Locate the cell with the specified text and output its (x, y) center coordinate. 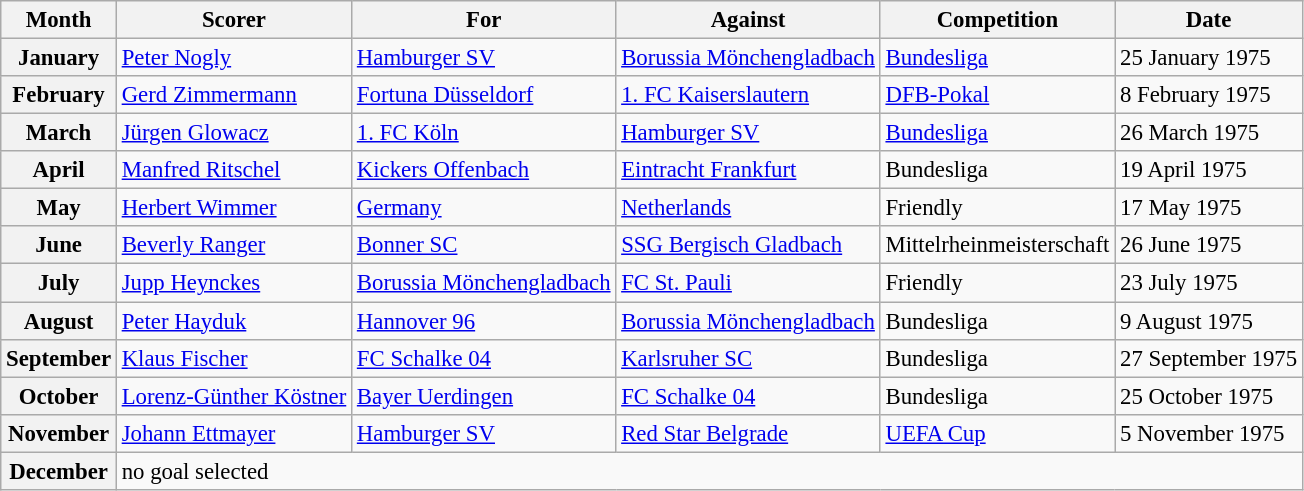
June (59, 245)
Lorenz-Günther Köstner (234, 396)
Month (59, 20)
23 July 1975 (1209, 283)
Bonner SC (484, 245)
Bayer Uerdingen (484, 396)
no goal selected (709, 471)
January (59, 58)
25 January 1975 (1209, 58)
May (59, 208)
February (59, 95)
17 May 1975 (1209, 208)
FC St. Pauli (748, 283)
October (59, 396)
1. FC Kaiserslautern (748, 95)
Jupp Heynckes (234, 283)
Herbert Wimmer (234, 208)
Eintracht Frankfurt (748, 170)
26 March 1975 (1209, 133)
Peter Hayduk (234, 321)
November (59, 433)
8 February 1975 (1209, 95)
5 November 1975 (1209, 433)
Kickers Offenbach (484, 170)
Date (1209, 20)
Karlsruher SC (748, 358)
Peter Nogly (234, 58)
DFB-Pokal (998, 95)
19 April 1975 (1209, 170)
1. FC Köln (484, 133)
SSG Bergisch Gladbach (748, 245)
Fortuna Düsseldorf (484, 95)
Jürgen Glowacz (234, 133)
Beverly Ranger (234, 245)
For (484, 20)
27 September 1975 (1209, 358)
Germany (484, 208)
March (59, 133)
26 June 1975 (1209, 245)
Competition (998, 20)
Against (748, 20)
Hannover 96 (484, 321)
Klaus Fischer (234, 358)
Johann Ettmayer (234, 433)
August (59, 321)
December (59, 471)
Red Star Belgrade (748, 433)
25 October 1975 (1209, 396)
Mittelrheinmeisterschaft (998, 245)
9 August 1975 (1209, 321)
September (59, 358)
Scorer (234, 20)
July (59, 283)
Gerd Zimmermann (234, 95)
Manfred Ritschel (234, 170)
Netherlands (748, 208)
April (59, 170)
UEFA Cup (998, 433)
